Return (X, Y) of the center of cell containing provided text 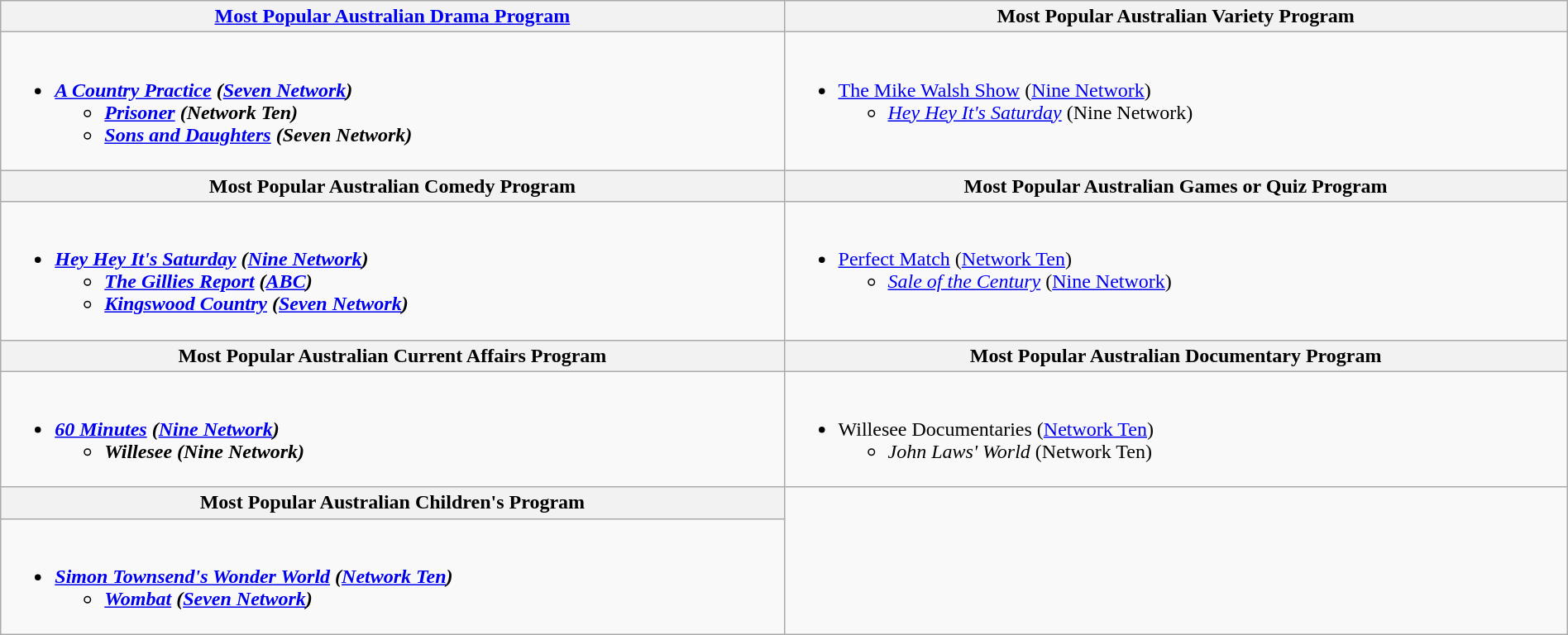
Most Popular Australian Current Affairs Program (392, 356)
Willesee Documentaries (Network Ten)John Laws' World (Network Ten) (1176, 429)
Hey Hey It's Saturday (Nine Network)The Gillies Report (ABC)Kingswood Country (Seven Network) (392, 271)
Most Popular Australian Children's Program (392, 503)
The Mike Walsh Show (Nine Network)Hey Hey It's Saturday (Nine Network) (1176, 101)
60 Minutes (Nine Network)Willesee (Nine Network) (392, 429)
Most Popular Australian Games or Quiz Program (1176, 186)
Most Popular Australian Comedy Program (392, 186)
Most Popular Australian Documentary Program (1176, 356)
Most Popular Australian Variety Program (1176, 17)
Perfect Match (Network Ten)Sale of the Century (Nine Network) (1176, 271)
Most Popular Australian Drama Program (392, 17)
Simon Townsend's Wonder World (Network Ten)Wombat (Seven Network) (392, 576)
A Country Practice (Seven Network)Prisoner (Network Ten)Sons and Daughters (Seven Network) (392, 101)
